Return the [x, y] coordinate for the center point of the cell that contains the specified text.  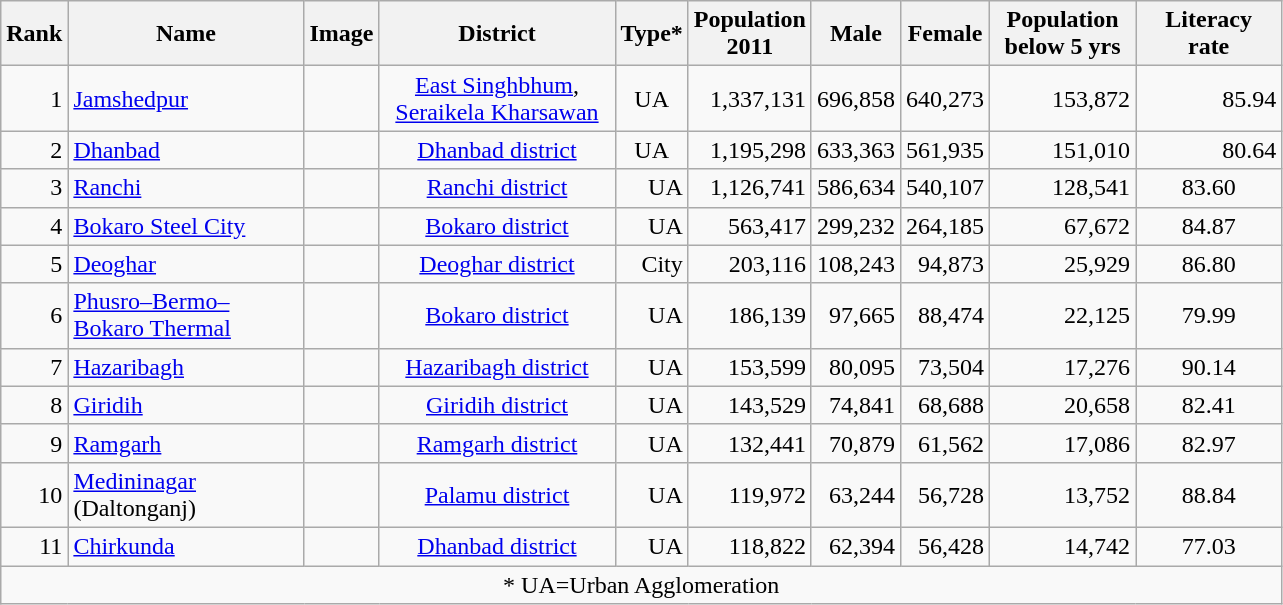
8 [34, 405]
Medininagar (Daltonganj) [186, 494]
Phusro–Bermo–Bokaro Thermal [186, 316]
9 [34, 443]
83.60 [1209, 188]
97,665 [856, 316]
86.80 [1209, 264]
128,541 [1063, 188]
Population2011 [750, 34]
70,879 [856, 443]
264,185 [944, 226]
119,972 [750, 494]
77.03 [1209, 546]
Giridih district [497, 405]
Population below 5 yrs [1063, 34]
Ramgarh [186, 443]
56,428 [944, 546]
68,688 [944, 405]
Rank [34, 34]
* UA=Urban Agglomeration [642, 585]
Male [856, 34]
94,873 [944, 264]
Giridih [186, 405]
Dhanbad [186, 150]
17,276 [1063, 367]
73,504 [944, 367]
Ranchi [186, 188]
2 [34, 150]
20,658 [1063, 405]
Female [944, 34]
City [652, 264]
22,125 [1063, 316]
Palamu district [497, 494]
67,672 [1063, 226]
Bokaro Steel City [186, 226]
90.14 [1209, 367]
Name [186, 34]
East Singhbhum, Seraikela Kharsawan [497, 98]
1,126,741 [750, 188]
District [497, 34]
586,634 [856, 188]
1 [34, 98]
696,858 [856, 98]
88.84 [1209, 494]
132,441 [750, 443]
118,822 [750, 546]
640,273 [944, 98]
Chirkunda [186, 546]
17,086 [1063, 443]
Literacyrate [1209, 34]
80,095 [856, 367]
11 [34, 546]
186,139 [750, 316]
633,363 [856, 150]
13,752 [1063, 494]
1,195,298 [750, 150]
88,474 [944, 316]
84.87 [1209, 226]
Image [342, 34]
Jamshedpur [186, 98]
7 [34, 367]
151,010 [1063, 150]
56,728 [944, 494]
Deoghar district [497, 264]
540,107 [944, 188]
79.99 [1209, 316]
143,529 [750, 405]
6 [34, 316]
25,929 [1063, 264]
561,935 [944, 150]
63,244 [856, 494]
Type* [652, 34]
Hazaribagh [186, 367]
74,841 [856, 405]
80.64 [1209, 150]
153,872 [1063, 98]
4 [34, 226]
10 [34, 494]
203,116 [750, 264]
85.94 [1209, 98]
61,562 [944, 443]
299,232 [856, 226]
14,742 [1063, 546]
1,337,131 [750, 98]
62,394 [856, 546]
108,243 [856, 264]
82.41 [1209, 405]
Hazaribagh district [497, 367]
Deoghar [186, 264]
82.97 [1209, 443]
3 [34, 188]
563,417 [750, 226]
Ranchi district [497, 188]
Ramgarh district [497, 443]
5 [34, 264]
153,599 [750, 367]
